Search for the cell housing the specified text and yield its [X, Y] center coordinate. 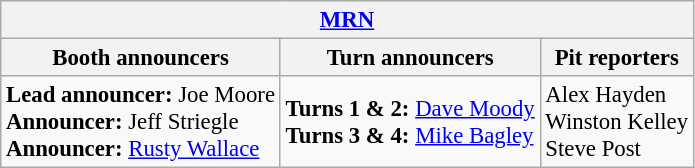
Pit reporters [616, 58]
Lead announcer: Joe MooreAnnouncer: Jeff StriegleAnnouncer: Rusty Wallace [141, 122]
Turn announcers [410, 58]
Alex HaydenWinston KelleySteve Post [616, 122]
Booth announcers [141, 58]
Turns 1 & 2: Dave MoodyTurns 3 & 4: Mike Bagley [410, 122]
MRN [348, 20]
